Determine the [X, Y] coordinate at the center of the cell enclosing the given text.  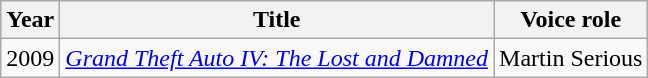
2009 [30, 58]
Voice role [571, 20]
Martin Serious [571, 58]
Year [30, 20]
Grand Theft Auto IV: The Lost and Damned [277, 58]
Title [277, 20]
